Determine the (x, y) coordinate at the center of the cell enclosing the given text.  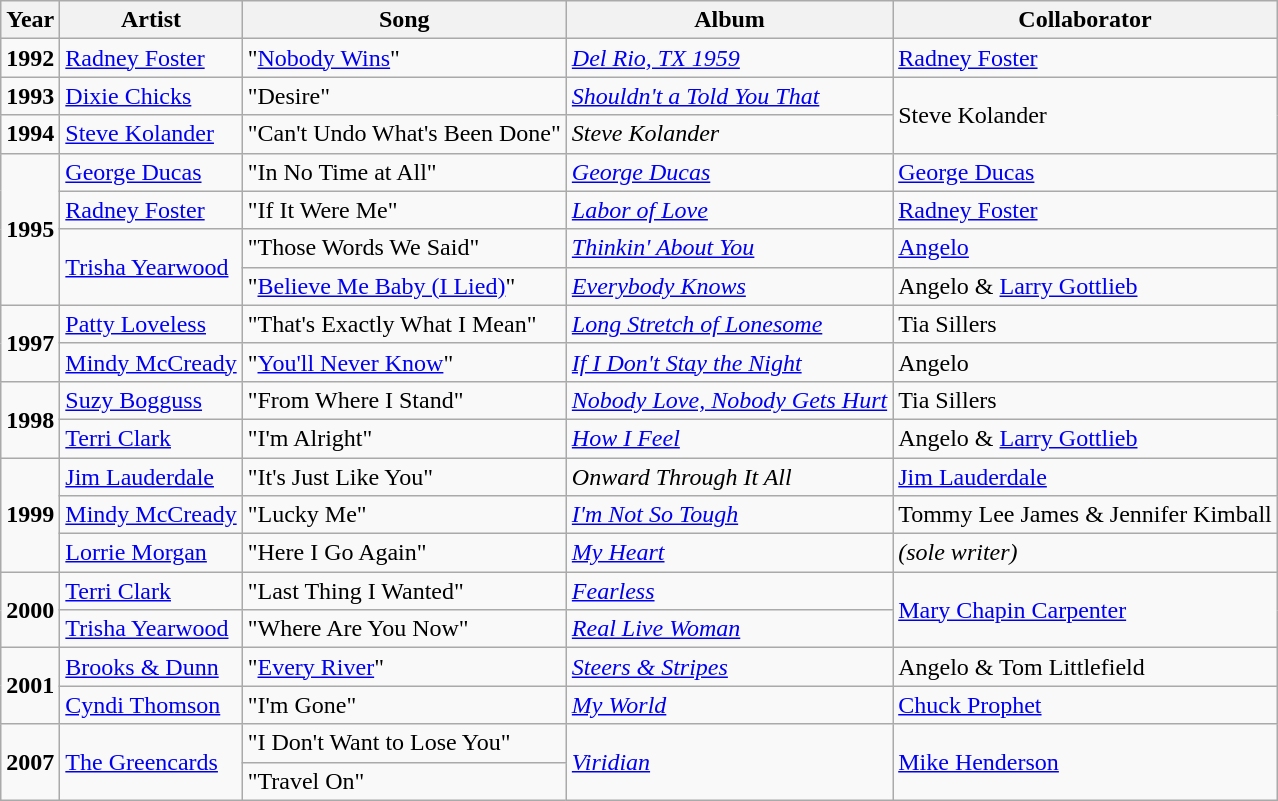
Tommy Lee James & Jennifer Kimball (1086, 515)
"Lucky Me" (404, 515)
"I'm Gone" (404, 705)
"I Don't Want to Lose You" (404, 743)
Onward Through It All (729, 477)
Viridian (729, 762)
Fearless (729, 591)
Patty Loveless (151, 324)
Brooks & Dunn (151, 667)
Suzy Bogguss (151, 400)
"That's Exactly What I Mean" (404, 324)
"Travel On" (404, 781)
My Heart (729, 553)
Lorrie Morgan (151, 553)
Steers & Stripes (729, 667)
Everybody Knows (729, 286)
Cyndi Thomson (151, 705)
1998 (30, 419)
Mary Chapin Carpenter (1086, 610)
Shouldn't a Told You That (729, 96)
How I Feel (729, 438)
Angelo & Tom Littlefield (1086, 667)
"Every River" (404, 667)
I'm Not So Tough (729, 515)
"Those Words We Said" (404, 248)
1993 (30, 96)
"Here I Go Again" (404, 553)
"I'm Alright" (404, 438)
1999 (30, 515)
1992 (30, 58)
"You'll Never Know" (404, 362)
"If It Were Me" (404, 210)
Mike Henderson (1086, 762)
"It's Just Like You" (404, 477)
Song (404, 20)
Chuck Prophet (1086, 705)
"Last Thing I Wanted" (404, 591)
If I Don't Stay the Night (729, 362)
"Desire" (404, 96)
Album (729, 20)
1997 (30, 343)
Long Stretch of Lonesome (729, 324)
The Greencards (151, 762)
Nobody Love, Nobody Gets Hurt (729, 400)
Artist (151, 20)
Thinkin' About You (729, 248)
Dixie Chicks (151, 96)
"In No Time at All" (404, 172)
Real Live Woman (729, 629)
"From Where I Stand" (404, 400)
1994 (30, 134)
1995 (30, 229)
2001 (30, 686)
(sole writer) (1086, 553)
"Where Are You Now" (404, 629)
Labor of Love (729, 210)
"Believe Me Baby (I Lied)" (404, 286)
2007 (30, 762)
My World (729, 705)
Collaborator (1086, 20)
Year (30, 20)
Del Rio, TX 1959 (729, 58)
"Nobody Wins" (404, 58)
2000 (30, 610)
"Can't Undo What's Been Done" (404, 134)
